Find where the given text appears and provide that cell's center as (X, Y) coordinate. 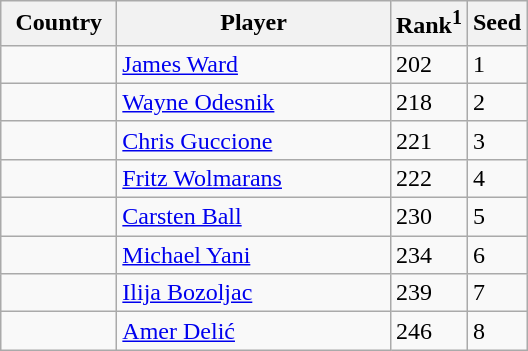
4 (496, 178)
218 (428, 102)
1 (496, 64)
234 (428, 255)
Player (254, 24)
246 (428, 331)
Amer Delić (254, 331)
8 (496, 331)
James Ward (254, 64)
7 (496, 293)
202 (428, 64)
Rank1 (428, 24)
Fritz Wolmarans (254, 178)
221 (428, 140)
230 (428, 217)
222 (428, 178)
2 (496, 102)
Wayne Odesnik (254, 102)
Ilija Bozoljac (254, 293)
239 (428, 293)
6 (496, 255)
5 (496, 217)
Seed (496, 24)
Carsten Ball (254, 217)
3 (496, 140)
Chris Guccione (254, 140)
Country (59, 24)
Michael Yani (254, 255)
